Provide the (X, Y) coordinate of the cell's center where the given text is located.  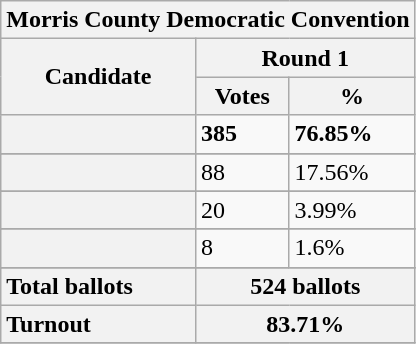
3.99% (352, 210)
Morris County Democratic Convention (208, 20)
1.6% (352, 248)
17.56% (352, 172)
Total ballots (98, 286)
Turnout (98, 324)
8 (242, 248)
Round 1 (305, 58)
385 (242, 134)
76.85% (352, 134)
83.71% (305, 324)
524 ballots (305, 286)
20 (242, 210)
Candidate (98, 77)
% (352, 96)
88 (242, 172)
Votes (242, 96)
